Provide the [x, y] coordinate of the cell's center where the given text is located.  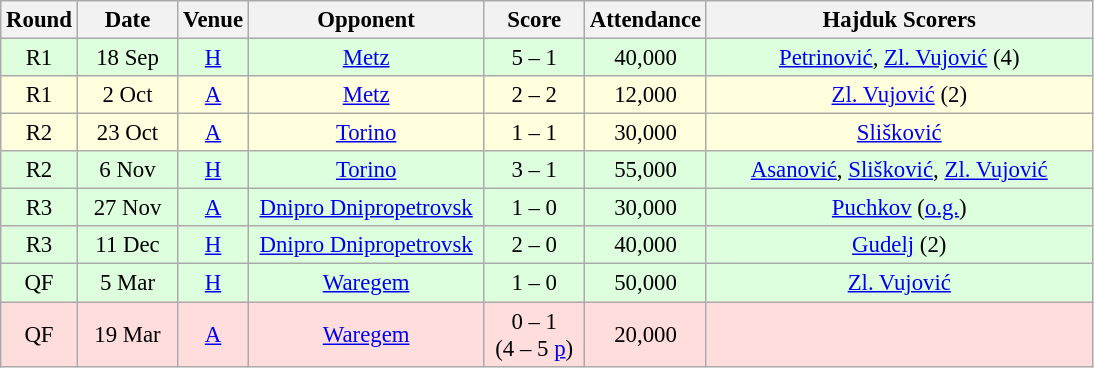
Hajduk Scorers [899, 20]
11 Dec [128, 245]
6 Nov [128, 170]
55,000 [646, 170]
18 Sep [128, 58]
20,000 [646, 334]
2 – 0 [534, 245]
Score [534, 20]
Slišković [899, 133]
12,000 [646, 95]
5 – 1 [534, 58]
19 Mar [128, 334]
Zl. Vujović [899, 283]
Attendance [646, 20]
Petrinović, Zl. Vujović (4) [899, 58]
27 Nov [128, 208]
Round [39, 20]
Opponent [366, 20]
Asanović, Slišković, Zl. Vujović [899, 170]
1 – 1 [534, 133]
Zl. Vujović (2) [899, 95]
23 Oct [128, 133]
2 – 2 [534, 95]
3 – 1 [534, 170]
Puchkov (o.g.) [899, 208]
2 Oct [128, 95]
50,000 [646, 283]
Gudelj (2) [899, 245]
5 Mar [128, 283]
Date [128, 20]
0 – 1(4 – 5 p) [534, 334]
Venue [214, 20]
